Search for the cell housing the specified text and yield its [x, y] center coordinate. 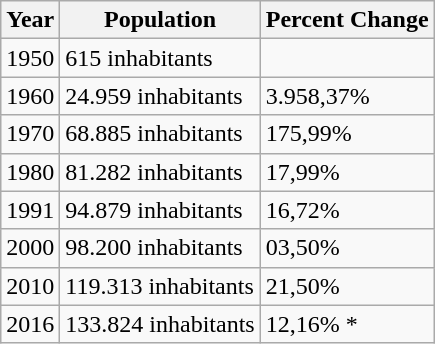
24.959 inhabitants [160, 96]
175,99% [347, 134]
68.885 inhabitants [160, 134]
98.200 inhabitants [160, 248]
1980 [30, 172]
94.879 inhabitants [160, 210]
133.824 inhabitants [160, 324]
1950 [30, 58]
81.282 inhabitants [160, 172]
Population [160, 20]
16,72% [347, 210]
Year [30, 20]
2016 [30, 324]
1970 [30, 134]
12,16% * [347, 324]
1960 [30, 96]
3.958,37% [347, 96]
615 inhabitants [160, 58]
2010 [30, 286]
03,50% [347, 248]
21,50% [347, 286]
1991 [30, 210]
119.313 inhabitants [160, 286]
Percent Change [347, 20]
2000 [30, 248]
17,99% [347, 172]
